Detect which cell encompasses the target text, then output its [x, y] center coordinate. 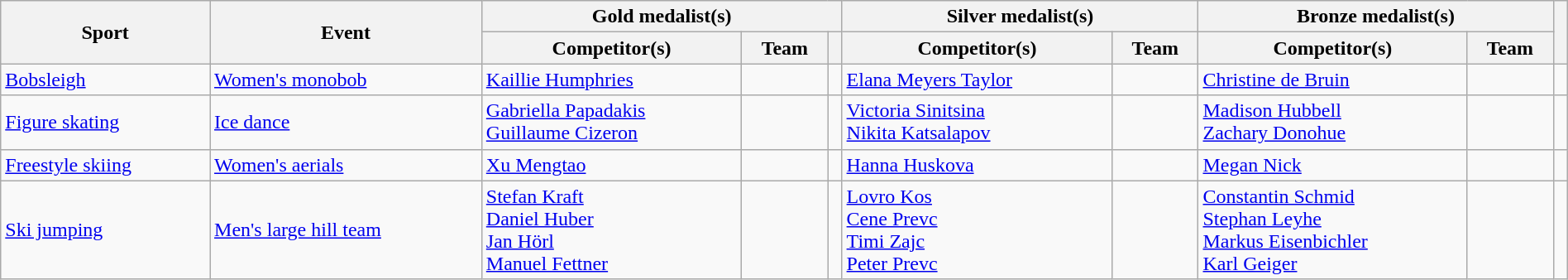
Hanna Huskova [978, 165]
Sport [106, 32]
Women's monobob [346, 80]
Victoria SinitsinaNikita Katsalapov [978, 123]
Kaillie Humphries [611, 80]
Xu Mengtao [611, 165]
Ski jumping [106, 230]
Gabriella PapadakisGuillaume Cizeron [611, 123]
Elana Meyers Taylor [978, 80]
Stefan KraftDaniel HuberJan HörlManuel Fettner [611, 230]
Bobsleigh [106, 80]
Figure skating [106, 123]
Constantin SchmidStephan LeyheMarkus EisenbichlerKarl Geiger [1333, 230]
Christine de Bruin [1333, 80]
Event [346, 32]
Gold medalist(s) [662, 17]
Women's aerials [346, 165]
Lovro KosCene PrevcTimi ZajcPeter Prevc [978, 230]
Bronze medalist(s) [1376, 17]
Silver medalist(s) [1021, 17]
Men's large hill team [346, 230]
Madison HubbellZachary Donohue [1333, 123]
Freestyle skiing [106, 165]
Megan Nick [1333, 165]
Ice dance [346, 123]
